Find where the given text appears and provide that cell's center as [x, y] coordinate. 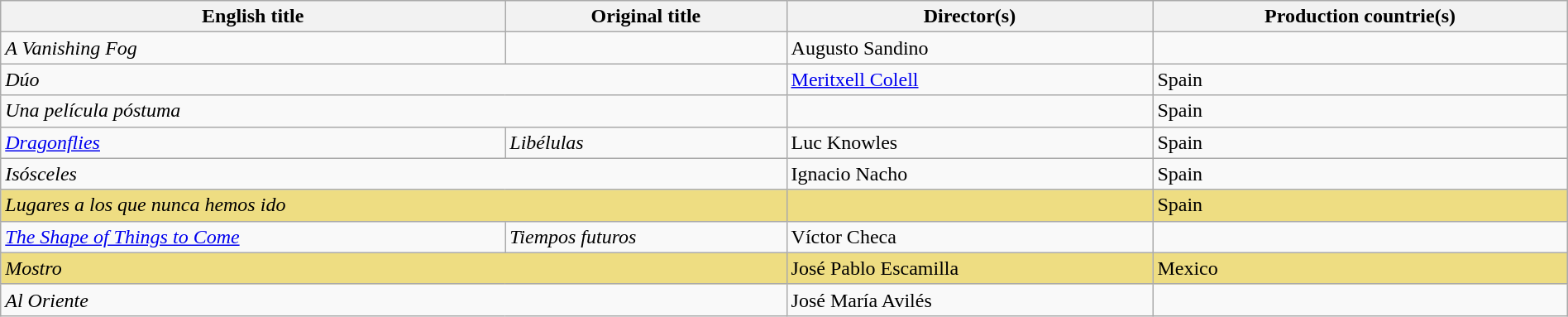
Meritxell Colell [969, 79]
Mostro [394, 268]
Lugares a los que nunca hemos ido [394, 205]
Isósceles [394, 174]
Dragonflies [253, 142]
Original title [646, 17]
Production countrie(s) [1360, 17]
Ignacio Nacho [969, 174]
Víctor Checa [969, 237]
Luc Knowles [969, 142]
A Vanishing Fog [253, 48]
Al Oriente [394, 300]
Director(s) [969, 17]
English title [253, 17]
José Pablo Escamilla [969, 268]
Tiempos futuros [646, 237]
Augusto Sandino [969, 48]
Una película póstuma [394, 111]
José María Avilés [969, 300]
Libélulas [646, 142]
Dúo [394, 79]
Mexico [1360, 268]
The Shape of Things to Come [253, 237]
